Return (x, y) of the center of cell containing provided text 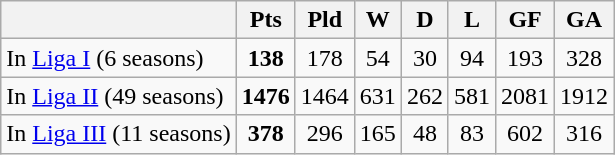
L (472, 20)
296 (324, 134)
1476 (266, 96)
Pts (266, 20)
94 (472, 58)
In Liga III (11 seasons) (118, 134)
328 (584, 58)
262 (424, 96)
48 (424, 134)
1464 (324, 96)
138 (266, 58)
178 (324, 58)
193 (526, 58)
GA (584, 20)
Pld (324, 20)
378 (266, 134)
In Liga II (49 seasons) (118, 96)
581 (472, 96)
602 (526, 134)
631 (378, 96)
54 (378, 58)
1912 (584, 96)
83 (472, 134)
In Liga I (6 seasons) (118, 58)
165 (378, 134)
316 (584, 134)
GF (526, 20)
W (378, 20)
30 (424, 58)
2081 (526, 96)
D (424, 20)
